Identify which cell holds the provided text, then report its (X, Y) central coordinate. 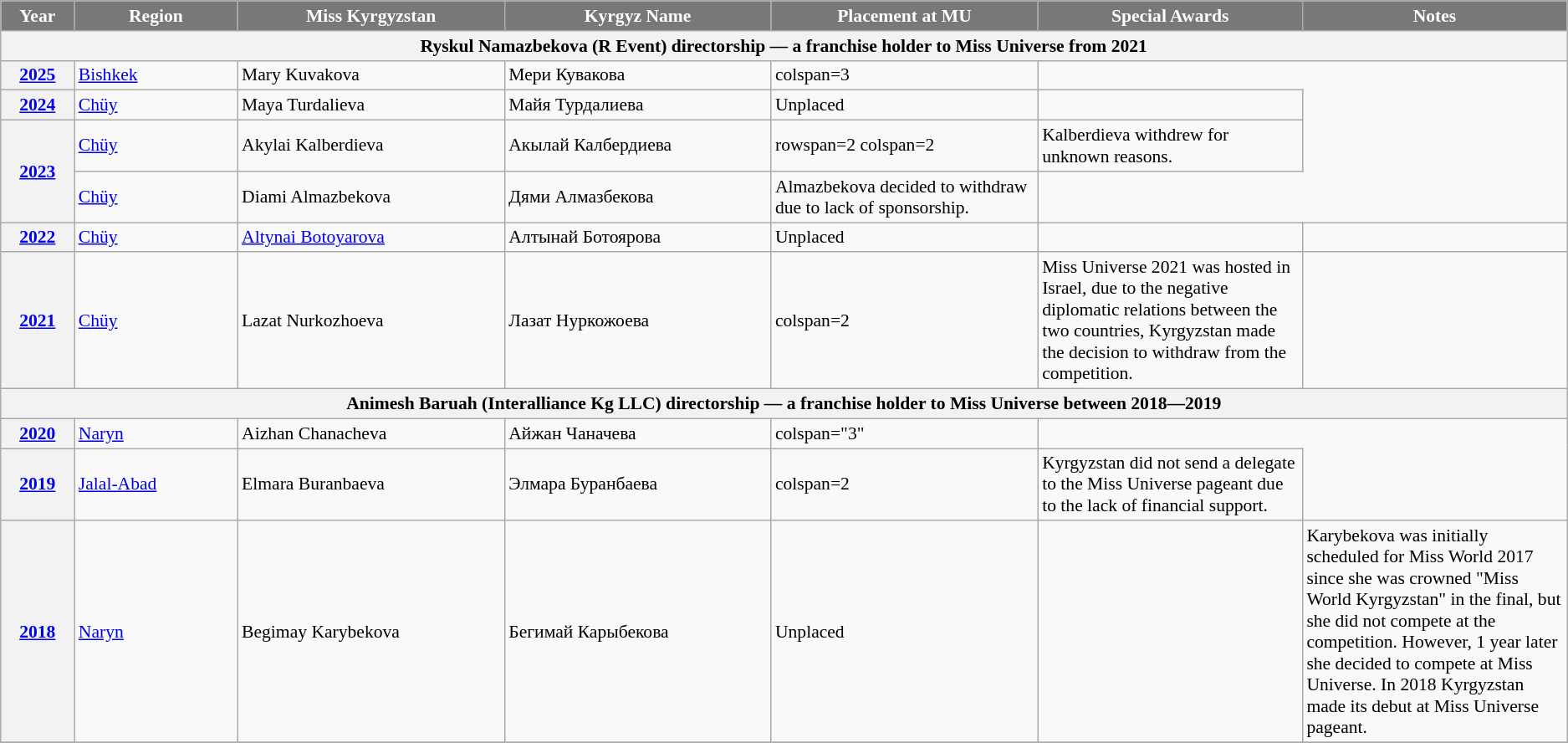
2019 (38, 485)
Altynai Botoyarova (371, 238)
Майя Турдалиева (637, 105)
Айжан Чаначева (637, 433)
Mary Kuvakova (371, 75)
Elmara Buranbaeva (371, 485)
2025 (38, 75)
Region (156, 16)
Notes (1434, 16)
Akylai Kalberdieva (371, 146)
2022 (38, 238)
2020 (38, 433)
Bishkek (156, 75)
Ryskul Namazbekova (R Event) directorship — a franchise holder to Miss Universe from 2021 (784, 46)
Miss Kyrgyzstan (371, 16)
2021 (38, 321)
Year (38, 16)
colspan="3" (905, 433)
Алтынай Ботоярова (637, 238)
colspan=3 (905, 75)
Kyrgyz Name (637, 16)
Лазат Нуркожоева (637, 321)
Diami Almazbekova (371, 197)
Kyrgyzstan did not send a delegate to the Miss Universe pageant due to the lack of financial support. (1170, 485)
Бегимай Карыбекова (637, 633)
2024 (38, 105)
Almazbekova decided to withdraw due to lack of sponsorship. (905, 197)
Kalberdieva withdrew for unknown reasons. (1170, 146)
Lazat Nurkozhoeva (371, 321)
Мери Кувакова (637, 75)
Aizhan Chanacheva (371, 433)
Акылай Калбердиева (637, 146)
Maya Turdalieva (371, 105)
Special Awards (1170, 16)
2018 (38, 633)
Placement at MU (905, 16)
2023 (38, 172)
Элмара Буранбаева (637, 485)
Jalal-Abad (156, 485)
Дями Алмазбекова (637, 197)
Begimay Karybekova (371, 633)
rowspan=2 colspan=2 (905, 146)
Animesh Baruah (Interalliance Kg LLC) directorship — a franchise holder to Miss Universe between 2018―2019 (784, 404)
